Scan for the cell matching the given text and deliver its (X, Y) coordinate at center. 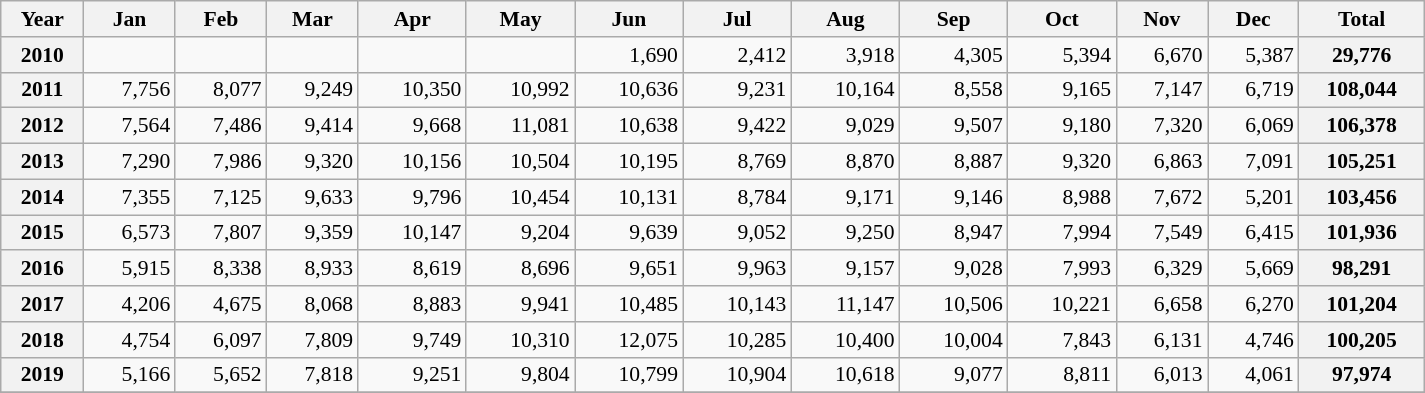
10,636 (629, 90)
9,941 (520, 304)
106,378 (1362, 126)
7,125 (220, 197)
6,863 (1162, 162)
7,818 (312, 375)
10,143 (737, 304)
10,350 (412, 90)
5,652 (220, 375)
98,291 (1362, 269)
10,992 (520, 90)
Aug (845, 19)
2010 (42, 55)
8,933 (312, 269)
Nov (1162, 19)
10,195 (629, 162)
10,004 (954, 340)
10,156 (412, 162)
7,320 (1162, 126)
4,675 (220, 304)
6,013 (1162, 375)
2011 (42, 90)
4,061 (1254, 375)
7,091 (1254, 162)
7,993 (1062, 269)
Feb (220, 19)
9,633 (312, 197)
10,904 (737, 375)
Sep (954, 19)
108,044 (1362, 90)
7,147 (1162, 90)
10,638 (629, 126)
7,986 (220, 162)
9,249 (312, 90)
Jun (629, 19)
9,204 (520, 233)
8,558 (954, 90)
9,639 (629, 233)
29,776 (1362, 55)
9,749 (412, 340)
9,804 (520, 375)
11,081 (520, 126)
6,670 (1162, 55)
7,564 (130, 126)
8,947 (954, 233)
7,809 (312, 340)
8,784 (737, 197)
105,251 (1362, 162)
6,131 (1162, 340)
1,690 (629, 55)
9,028 (954, 269)
103,456 (1362, 197)
8,883 (412, 304)
4,754 (130, 340)
10,506 (954, 304)
6,329 (1162, 269)
8,769 (737, 162)
Oct (1062, 19)
3,918 (845, 55)
Mar (312, 19)
2019 (42, 375)
8,870 (845, 162)
9,157 (845, 269)
10,400 (845, 340)
2015 (42, 233)
10,131 (629, 197)
2,412 (737, 55)
6,097 (220, 340)
8,619 (412, 269)
7,486 (220, 126)
5,669 (1254, 269)
May (520, 19)
Dec (1254, 19)
9,171 (845, 197)
6,573 (130, 233)
9,251 (412, 375)
7,290 (130, 162)
Year (42, 19)
100,205 (1362, 340)
7,549 (1162, 233)
2014 (42, 197)
5,201 (1254, 197)
7,843 (1062, 340)
2017 (42, 304)
11,147 (845, 304)
8,887 (954, 162)
8,338 (220, 269)
9,146 (954, 197)
5,166 (130, 375)
4,305 (954, 55)
9,651 (629, 269)
7,672 (1162, 197)
Jan (130, 19)
6,069 (1254, 126)
9,796 (412, 197)
6,719 (1254, 90)
2018 (42, 340)
9,250 (845, 233)
101,204 (1362, 304)
9,077 (954, 375)
Total (1362, 19)
6,270 (1254, 304)
9,165 (1062, 90)
4,746 (1254, 340)
9,359 (312, 233)
7,756 (130, 90)
12,075 (629, 340)
10,454 (520, 197)
6,658 (1162, 304)
6,415 (1254, 233)
8,811 (1062, 375)
10,485 (629, 304)
2013 (42, 162)
8,077 (220, 90)
9,507 (954, 126)
97,974 (1362, 375)
10,618 (845, 375)
10,221 (1062, 304)
Apr (412, 19)
9,668 (412, 126)
9,180 (1062, 126)
9,422 (737, 126)
9,414 (312, 126)
10,504 (520, 162)
9,029 (845, 126)
2012 (42, 126)
8,696 (520, 269)
7,994 (1062, 233)
5,394 (1062, 55)
101,936 (1362, 233)
8,988 (1062, 197)
10,164 (845, 90)
4,206 (130, 304)
10,310 (520, 340)
9,052 (737, 233)
10,147 (412, 233)
10,285 (737, 340)
9,963 (737, 269)
7,355 (130, 197)
2016 (42, 269)
7,807 (220, 233)
5,387 (1254, 55)
8,068 (312, 304)
5,915 (130, 269)
10,799 (629, 375)
9,231 (737, 90)
Jul (737, 19)
